Identify which cell holds the provided text, then report its [x, y] central coordinate. 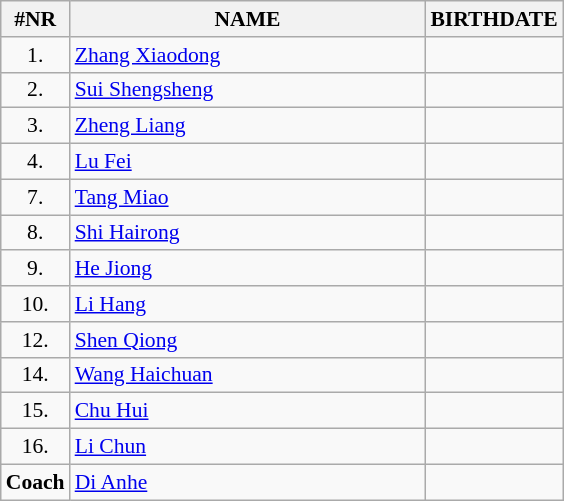
Wang Haichuan [248, 375]
9. [36, 269]
Chu Hui [248, 411]
Shi Hairong [248, 233]
#NR [36, 19]
BIRTHDATE [494, 19]
16. [36, 447]
2. [36, 90]
Zheng Liang [248, 126]
10. [36, 304]
Zhang Xiaodong [248, 55]
3. [36, 126]
Li Chun [248, 447]
Coach [36, 482]
Shen Qiong [248, 340]
Li Hang [248, 304]
NAME [248, 19]
15. [36, 411]
He Jiong [248, 269]
Tang Miao [248, 197]
12. [36, 340]
Sui Shengsheng [248, 90]
14. [36, 375]
7. [36, 197]
Lu Fei [248, 162]
Di Anhe [248, 482]
8. [36, 233]
4. [36, 162]
1. [36, 55]
